Search for the cell housing the specified text and yield its [x, y] center coordinate. 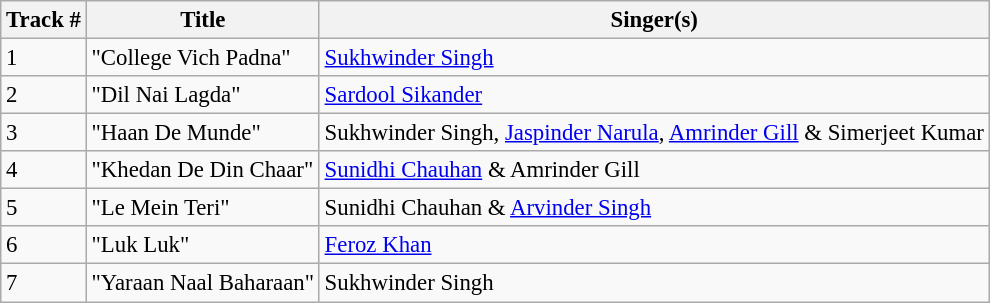
7 [44, 283]
"Khedan De Din Chaar" [202, 170]
Track # [44, 20]
Sardool Sikander [654, 95]
Singer(s) [654, 20]
Title [202, 20]
"Haan De Munde" [202, 133]
"Dil Nai Lagda" [202, 95]
3 [44, 133]
Sunidhi Chauhan & Arvinder Singh [654, 208]
Sunidhi Chauhan & Amrinder Gill [654, 170]
5 [44, 208]
2 [44, 95]
1 [44, 58]
Sukhwinder Singh, Jaspinder Narula, Amrinder Gill & Simerjeet Kumar [654, 133]
4 [44, 170]
"College Vich Padna" [202, 58]
Feroz Khan [654, 245]
"Le Mein Teri" [202, 208]
6 [44, 245]
"Yaraan Naal Baharaan" [202, 283]
"Luk Luk" [202, 245]
